Scan for the cell matching the given text and deliver its [X, Y] coordinate at center. 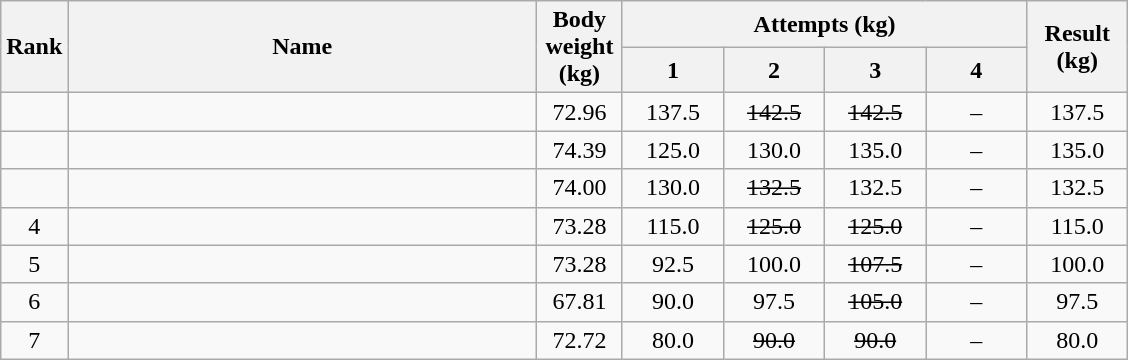
Result (kg) [1078, 47]
1 [672, 70]
Rank [34, 47]
5 [34, 264]
72.96 [579, 112]
92.5 [672, 264]
67.81 [579, 302]
6 [34, 302]
74.00 [579, 188]
105.0 [876, 302]
2 [774, 70]
107.5 [876, 264]
7 [34, 340]
Name [302, 47]
74.39 [579, 150]
72.72 [579, 340]
Body weight (kg) [579, 47]
Attempts (kg) [824, 24]
3 [876, 70]
